Identify which cell holds the provided text, then report its [X, Y] central coordinate. 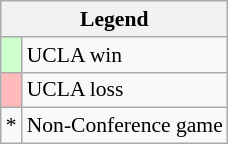
UCLA loss [125, 90]
UCLA win [125, 55]
Legend [114, 19]
Non-Conference game [125, 126]
* [12, 126]
